Return (X, Y) of the center of cell containing provided text 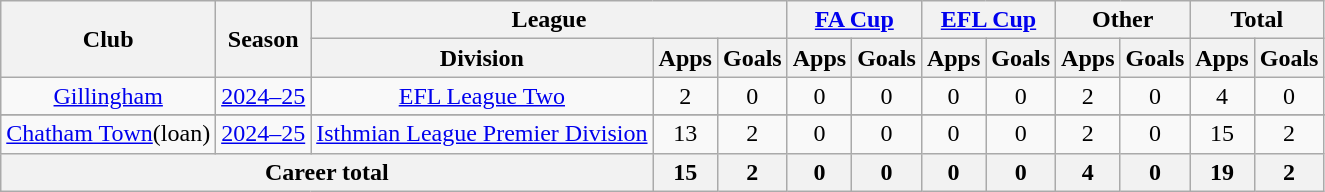
EFL League Two (482, 96)
Total (1257, 20)
Chatham Town(loan) (108, 134)
Other (1123, 20)
Season (264, 39)
Career total (327, 172)
League (550, 20)
FA Cup (854, 20)
Division (482, 58)
19 (1222, 172)
Gillingham (108, 96)
Club (108, 39)
13 (685, 134)
Isthmian League Premier Division (482, 134)
EFL Cup (988, 20)
